Locate the cell with the specified text and output its [x, y] center coordinate. 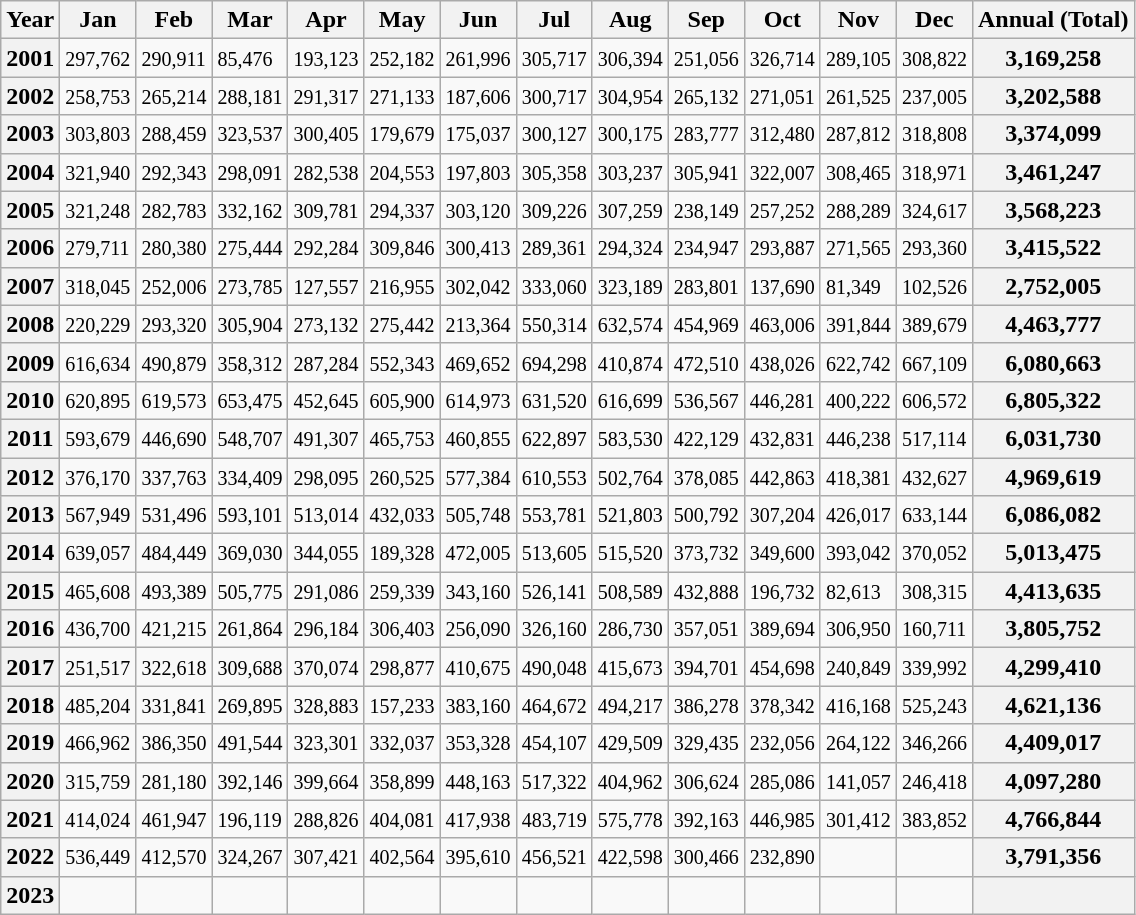
265,132 [706, 96]
490,879 [174, 362]
526,141 [554, 591]
393,042 [858, 553]
454,107 [554, 743]
616,699 [630, 400]
196,119 [250, 819]
410,675 [478, 667]
404,962 [630, 781]
May [402, 20]
252,182 [402, 58]
631,520 [554, 400]
288,459 [174, 134]
258,753 [98, 96]
454,969 [706, 324]
157,233 [402, 705]
189,328 [402, 553]
323,537 [250, 134]
525,243 [934, 705]
2017 [30, 667]
6,080,663 [1053, 362]
289,361 [554, 248]
Jun [478, 20]
357,051 [706, 629]
463,006 [782, 324]
220,229 [98, 324]
344,055 [326, 553]
502,764 [630, 477]
454,698 [782, 667]
175,037 [478, 134]
300,717 [554, 96]
302,042 [478, 286]
282,538 [326, 172]
318,045 [98, 286]
442,863 [782, 477]
446,238 [858, 438]
305,904 [250, 324]
402,564 [402, 857]
Jan [98, 20]
346,266 [934, 743]
240,849 [858, 667]
6,086,082 [1053, 515]
4,621,136 [1053, 705]
300,405 [326, 134]
252,006 [174, 286]
465,608 [98, 591]
271,133 [402, 96]
593,101 [250, 515]
256,090 [478, 629]
469,652 [478, 362]
404,081 [402, 819]
386,278 [706, 705]
610,553 [554, 477]
515,520 [630, 553]
Apr [326, 20]
432,888 [706, 591]
616,634 [98, 362]
5,013,475 [1053, 553]
505,775 [250, 591]
318,808 [934, 134]
2006 [30, 248]
298,091 [250, 172]
273,785 [250, 286]
293,887 [782, 248]
297,762 [98, 58]
2011 [30, 438]
260,525 [402, 477]
575,778 [630, 819]
550,314 [554, 324]
323,301 [326, 743]
282,783 [174, 210]
567,949 [98, 515]
306,403 [402, 629]
548,707 [250, 438]
292,343 [174, 172]
269,895 [250, 705]
309,226 [554, 210]
452,645 [326, 400]
3,461,247 [1053, 172]
232,890 [782, 857]
2016 [30, 629]
305,717 [554, 58]
102,526 [934, 286]
286,730 [630, 629]
265,214 [174, 96]
517,114 [934, 438]
426,017 [858, 515]
494,217 [630, 705]
3,415,522 [1053, 248]
653,475 [250, 400]
322,007 [782, 172]
429,509 [630, 743]
303,237 [630, 172]
446,281 [782, 400]
583,530 [630, 438]
418,381 [858, 477]
622,742 [858, 362]
2003 [30, 134]
4,766,844 [1053, 819]
491,544 [250, 743]
292,284 [326, 248]
213,364 [478, 324]
632,574 [630, 324]
332,037 [402, 743]
321,248 [98, 210]
261,864 [250, 629]
288,289 [858, 210]
410,874 [630, 362]
318,971 [934, 172]
291,317 [326, 96]
232,056 [782, 743]
251,517 [98, 667]
2,752,005 [1053, 286]
300,175 [630, 134]
448,163 [478, 781]
308,315 [934, 591]
Aug [630, 20]
392,146 [250, 781]
6,031,730 [1053, 438]
484,449 [174, 553]
Sep [706, 20]
694,298 [554, 362]
4,413,635 [1053, 591]
491,307 [326, 438]
2010 [30, 400]
2020 [30, 781]
483,719 [554, 819]
432,627 [934, 477]
193,123 [326, 58]
416,168 [858, 705]
2005 [30, 210]
275,444 [250, 248]
141,057 [858, 781]
322,618 [174, 667]
216,955 [402, 286]
2002 [30, 96]
289,105 [858, 58]
536,449 [98, 857]
326,160 [554, 629]
531,496 [174, 515]
349,600 [782, 553]
414,024 [98, 819]
288,826 [326, 819]
593,679 [98, 438]
2019 [30, 743]
383,160 [478, 705]
259,339 [402, 591]
620,895 [98, 400]
446,985 [782, 819]
287,812 [858, 134]
464,672 [554, 705]
324,267 [250, 857]
279,711 [98, 248]
2007 [30, 286]
308,822 [934, 58]
324,617 [934, 210]
2004 [30, 172]
622,897 [554, 438]
376,170 [98, 477]
306,394 [630, 58]
82,613 [858, 591]
Mar [250, 20]
234,947 [706, 248]
81,349 [858, 286]
521,803 [630, 515]
3,202,588 [1053, 96]
293,360 [934, 248]
3,791,356 [1053, 857]
261,996 [478, 58]
307,421 [326, 857]
283,801 [706, 286]
517,322 [554, 781]
370,052 [934, 553]
456,521 [554, 857]
298,095 [326, 477]
303,120 [478, 210]
296,184 [326, 629]
290,911 [174, 58]
513,014 [326, 515]
465,753 [402, 438]
312,480 [782, 134]
337,763 [174, 477]
271,051 [782, 96]
386,350 [174, 743]
332,162 [250, 210]
197,803 [478, 172]
415,673 [630, 667]
288,181 [250, 96]
500,792 [706, 515]
300,413 [478, 248]
251,056 [706, 58]
461,947 [174, 819]
399,664 [326, 781]
305,358 [554, 172]
300,127 [554, 134]
389,694 [782, 629]
246,418 [934, 781]
417,938 [478, 819]
3,169,258 [1053, 58]
432,831 [782, 438]
301,412 [858, 819]
6,805,322 [1053, 400]
Oct [782, 20]
513,605 [554, 553]
257,252 [782, 210]
298,877 [402, 667]
Nov [858, 20]
472,005 [478, 553]
323,189 [630, 286]
2008 [30, 324]
307,204 [782, 515]
358,899 [402, 781]
2015 [30, 591]
391,844 [858, 324]
2012 [30, 477]
2018 [30, 705]
552,343 [402, 362]
378,085 [706, 477]
4,969,619 [1053, 477]
275,442 [402, 324]
306,950 [858, 629]
370,074 [326, 667]
2013 [30, 515]
196,732 [782, 591]
358,312 [250, 362]
3,374,099 [1053, 134]
4,463,777 [1053, 324]
334,409 [250, 477]
3,805,752 [1053, 629]
394,701 [706, 667]
85,476 [250, 58]
436,700 [98, 629]
493,389 [174, 591]
633,144 [934, 515]
392,163 [706, 819]
127,557 [326, 286]
373,732 [706, 553]
2014 [30, 553]
179,679 [402, 134]
283,777 [706, 134]
577,384 [478, 477]
619,573 [174, 400]
271,565 [858, 248]
4,097,280 [1053, 781]
2021 [30, 819]
285,086 [782, 781]
321,940 [98, 172]
389,679 [934, 324]
238,149 [706, 210]
Annual (Total) [1053, 20]
204,553 [402, 172]
280,380 [174, 248]
315,759 [98, 781]
378,342 [782, 705]
187,606 [478, 96]
343,160 [478, 591]
412,570 [174, 857]
Dec [934, 20]
281,180 [174, 781]
2022 [30, 857]
Year [30, 20]
460,855 [478, 438]
294,337 [402, 210]
294,324 [630, 248]
309,781 [326, 210]
490,048 [554, 667]
303,803 [98, 134]
472,510 [706, 362]
307,259 [630, 210]
329,435 [706, 743]
438,026 [782, 362]
291,086 [326, 591]
3,568,223 [1053, 210]
326,714 [782, 58]
261,525 [858, 96]
309,846 [402, 248]
305,941 [706, 172]
606,572 [934, 400]
395,610 [478, 857]
4,409,017 [1053, 743]
485,204 [98, 705]
383,852 [934, 819]
605,900 [402, 400]
4,299,410 [1053, 667]
505,748 [478, 515]
273,132 [326, 324]
508,589 [630, 591]
422,598 [630, 857]
328,883 [326, 705]
237,005 [934, 96]
2009 [30, 362]
422,129 [706, 438]
304,954 [630, 96]
553,781 [554, 515]
421,215 [174, 629]
137,690 [782, 286]
639,057 [98, 553]
331,841 [174, 705]
2001 [30, 58]
614,973 [478, 400]
446,690 [174, 438]
432,033 [402, 515]
309,688 [250, 667]
300,466 [706, 857]
308,465 [858, 172]
536,567 [706, 400]
287,284 [326, 362]
369,030 [250, 553]
Jul [554, 20]
333,060 [554, 286]
400,222 [858, 400]
353,328 [478, 743]
293,320 [174, 324]
667,109 [934, 362]
264,122 [858, 743]
2023 [30, 895]
160,711 [934, 629]
306,624 [706, 781]
466,962 [98, 743]
Feb [174, 20]
339,992 [934, 667]
